Search for the cell housing the specified text and yield its (X, Y) center coordinate. 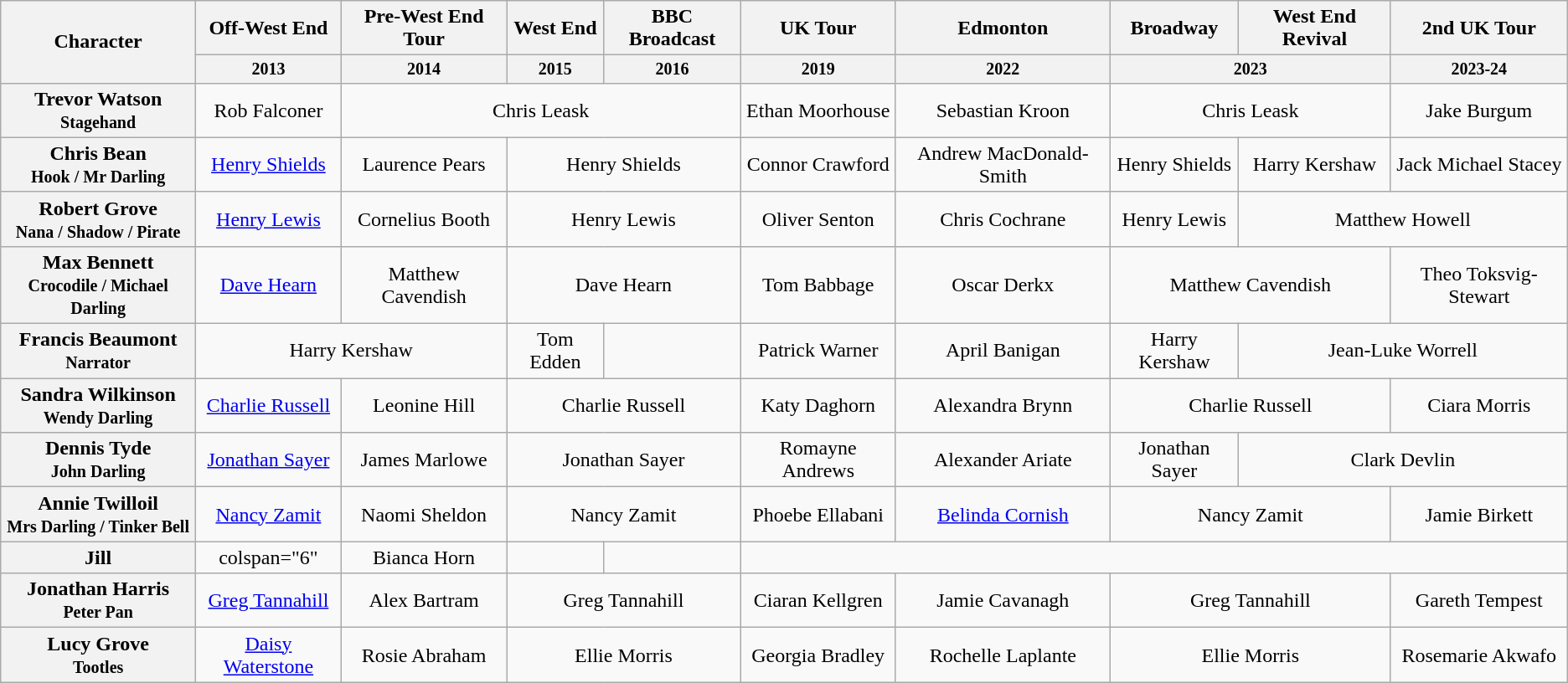
Georgia Bradley (818, 655)
Leonine Hill (424, 405)
Alexander Ariate (1003, 460)
Theo Toksvig-Stewart (1479, 285)
Lucy Grove Tootles (99, 655)
Jack Michael Stacey (1479, 164)
Chris Cochrane (1003, 219)
2014 (424, 69)
West End Revival (1314, 28)
Off-West End (269, 28)
Chris Bean Hook / Mr Darling (99, 164)
2019 (818, 69)
Gareth Tempest (1479, 601)
Jake Burgum (1479, 110)
2016 (672, 69)
UK Tour (818, 28)
Phoebe Ellabani (818, 514)
Oscar Derkx (1003, 285)
Trevor Watson Stagehand (99, 110)
Robert Grove Nana / Shadow / Pirate (99, 219)
Broadway (1174, 28)
Jonathan Harris Peter Pan (99, 601)
Jill (99, 557)
Cornelius Booth (424, 219)
Daisy Waterstone (269, 655)
Jamie Cavanagh (1003, 601)
Belinda Cornish (1003, 514)
April Banigan (1003, 352)
Alexandra Brynn (1003, 405)
2023-24 (1479, 69)
Jean-Luke Worrell (1402, 352)
Laurence Pears (424, 164)
Patrick Warner (818, 352)
Sandra Wilkinson Wendy Darling (99, 405)
Ciara Morris (1479, 405)
Clark Devlin (1402, 460)
Jamie Birkett (1479, 514)
Matthew Howell (1402, 219)
Connor Crawford (818, 164)
Alex Bartram (424, 601)
West End (555, 28)
2015 (555, 69)
Ethan Moorhouse (818, 110)
Dennis Tyde John Darling (99, 460)
Annie Twilloil Mrs Darling / Tinker Bell (99, 514)
Andrew MacDonald-Smith (1003, 164)
Katy Daghorn (818, 405)
Tom Babbage (818, 285)
Rosie Abraham (424, 655)
Sebastian Kroon (1003, 110)
James Marlowe (424, 460)
Romayne Andrews (818, 460)
Rob Falconer (269, 110)
Rochelle Laplante (1003, 655)
2022 (1003, 69)
Ciaran Kellgren (818, 601)
colspan="6" (269, 557)
Oliver Senton (818, 219)
Rosemarie Akwafo (1479, 655)
Bianca Horn (424, 557)
2023 (1250, 69)
Character (99, 42)
Naomi Sheldon (424, 514)
2013 (269, 69)
Pre-West End Tour (424, 28)
Max Bennett Crocodile / Michael Darling (99, 285)
Francis Beaumont Narrator (99, 352)
Tom Edden (555, 352)
BBC Broadcast (672, 28)
Edmonton (1003, 28)
2nd UK Tour (1479, 28)
